Find where the given text appears and provide that cell's center as [x, y] coordinate. 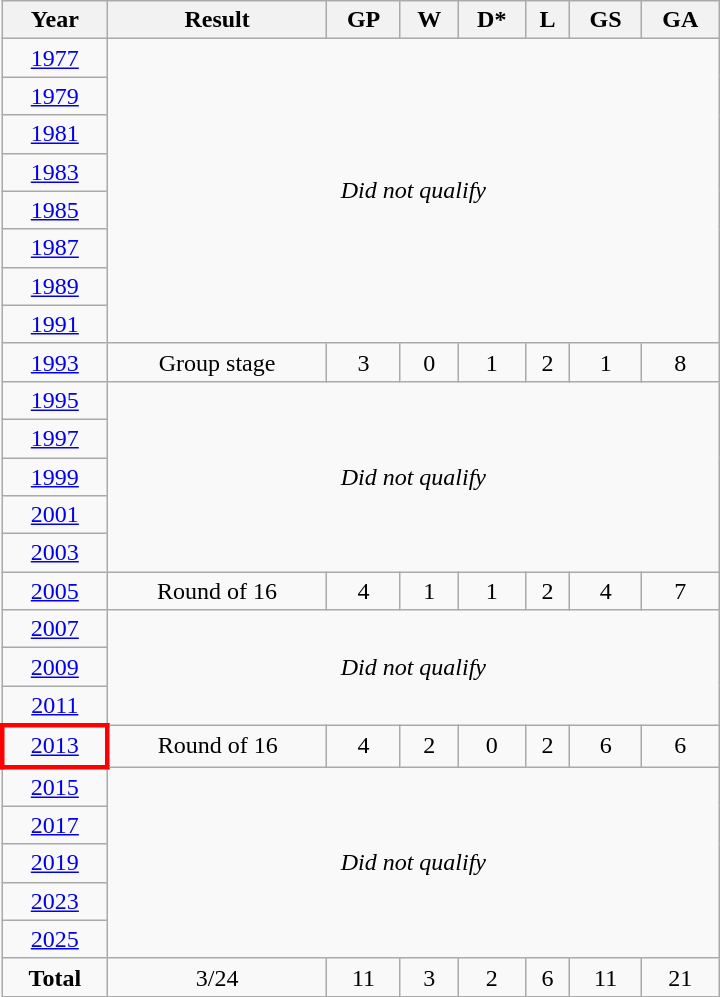
2011 [54, 706]
1997 [54, 438]
3/24 [216, 977]
21 [680, 977]
2025 [54, 939]
W [429, 20]
8 [680, 362]
Total [54, 977]
2007 [54, 629]
2005 [54, 591]
2019 [54, 863]
1987 [54, 248]
GA [680, 20]
1995 [54, 400]
2003 [54, 553]
1979 [54, 96]
1989 [54, 286]
2017 [54, 825]
1977 [54, 58]
D* [492, 20]
1985 [54, 210]
1999 [54, 477]
2015 [54, 786]
1981 [54, 134]
2001 [54, 515]
1991 [54, 324]
1983 [54, 172]
GS [606, 20]
2013 [54, 746]
GP [364, 20]
Year [54, 20]
Group stage [216, 362]
L [548, 20]
2009 [54, 667]
Result [216, 20]
7 [680, 591]
2023 [54, 901]
1993 [54, 362]
